Scan for the cell matching the given text and deliver its (X, Y) coordinate at center. 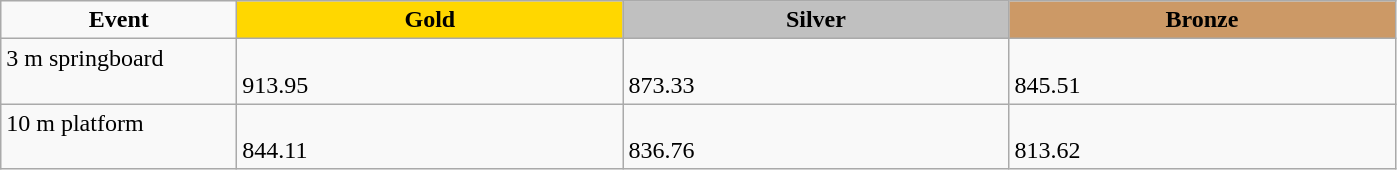
873.33 (816, 72)
Gold (430, 20)
Event (119, 20)
813.62 (1202, 136)
836.76 (816, 136)
10 m platform (119, 136)
Silver (816, 20)
844.11 (430, 136)
3 m springboard (119, 72)
913.95 (430, 72)
Bronze (1202, 20)
845.51 (1202, 72)
